For the text-containing cell, return its midpoint in (X, Y) coordinate format. 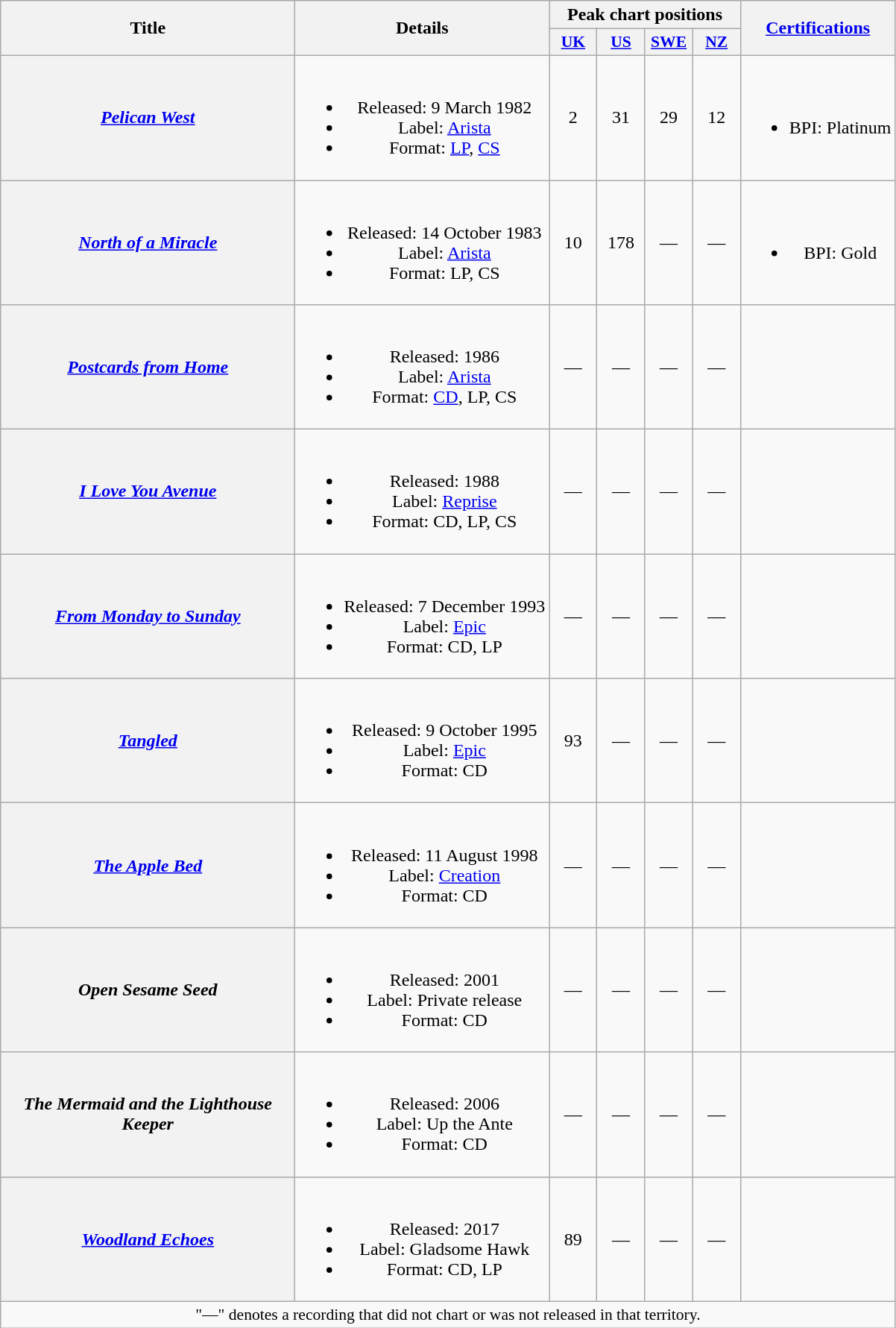
Peak chart positions (645, 15)
BPI: Platinum (818, 118)
Released: 1986Label: Arista Format: CD, LP, CS (422, 367)
89 (573, 1239)
Title (148, 28)
SWE (669, 43)
Tangled (148, 741)
Released: 11 August 1998Label: Creation Format: CD (422, 865)
31 (621, 118)
12 (716, 118)
Certifications (818, 28)
The Mermaid and the Lighthouse Keeper (148, 1114)
I Love You Avenue (148, 492)
"—" denotes a recording that did not chart or was not released in that territory. (448, 1315)
Released: 2006Label: Up the AnteFormat: CD (422, 1114)
North of a Miracle (148, 243)
From Monday to Sunday (148, 616)
10 (573, 243)
Open Sesame Seed (148, 990)
93 (573, 741)
Released: 2017Label: Gladsome HawkFormat: CD, LP (422, 1239)
Released: 7 December 1993Label: Epic Format: CD, LP (422, 616)
Released: 2001Label: Private releaseFormat: CD (422, 990)
2 (573, 118)
Woodland Echoes (148, 1239)
Released: 1988Label: Reprise Format: CD, LP, CS (422, 492)
Released: 9 March 1982Label: Arista Format: LP, CS (422, 118)
The Apple Bed (148, 865)
BPI: Gold (818, 243)
NZ (716, 43)
Released: 14 October 1983Label: Arista Format: LP, CS (422, 243)
UK (573, 43)
Details (422, 28)
Pelican West (148, 118)
178 (621, 243)
Postcards from Home (148, 367)
US (621, 43)
29 (669, 118)
Released: 9 October 1995Label: Epic Format: CD (422, 741)
